Output the [x, y] coordinate of the center of the cell containing the given text.  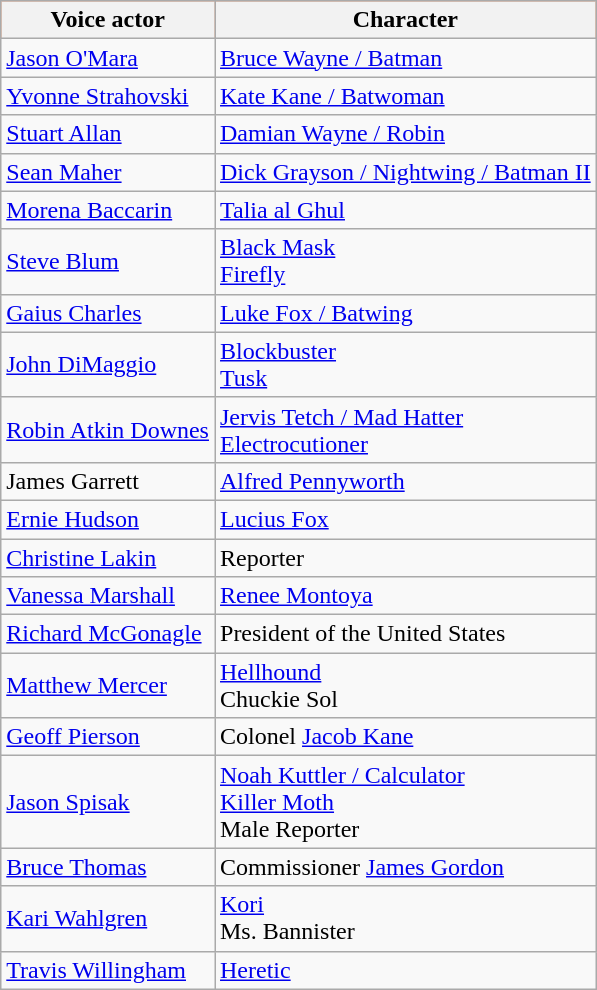
Black MaskFirefly [405, 262]
Luke Fox / Batwing [405, 313]
Jason O'Mara [108, 58]
Yvonne Strahovski [108, 96]
Kate Kane / Batwoman [405, 96]
Alfred Pennyworth [405, 481]
Lucius Fox [405, 519]
Dick Grayson / Nightwing / Batman II [405, 172]
Robin Atkin Downes [108, 430]
Kari Wahlgren [108, 918]
Noah Kuttler / CalculatorKiller MothMale Reporter [405, 802]
Damian Wayne / Robin [405, 134]
Matthew Mercer [108, 686]
Steve Blum [108, 262]
John DiMaggio [108, 364]
Travis Willingham [108, 970]
Gaius Charles [108, 313]
Vanessa Marshall [108, 596]
Morena Baccarin [108, 210]
Bruce Thomas [108, 867]
Voice actor [108, 20]
Christine Lakin [108, 557]
Reporter [405, 557]
Renee Montoya [405, 596]
James Garrett [108, 481]
HellhoundChuckie Sol [405, 686]
Stuart Allan [108, 134]
Colonel Jacob Kane [405, 737]
Ernie Hudson [108, 519]
Bruce Wayne / Batman [405, 58]
Talia al Ghul [405, 210]
President of the United States [405, 634]
Commissioner James Gordon [405, 867]
Jervis Tetch / Mad HatterElectrocutioner [405, 430]
Jason Spisak [108, 802]
Richard McGonagle [108, 634]
Character [405, 20]
KoriMs. Bannister [405, 918]
Heretic [405, 970]
Sean Maher [108, 172]
Geoff Pierson [108, 737]
BlockbusterTusk [405, 364]
